Identify which cell holds the provided text, then report its (x, y) central coordinate. 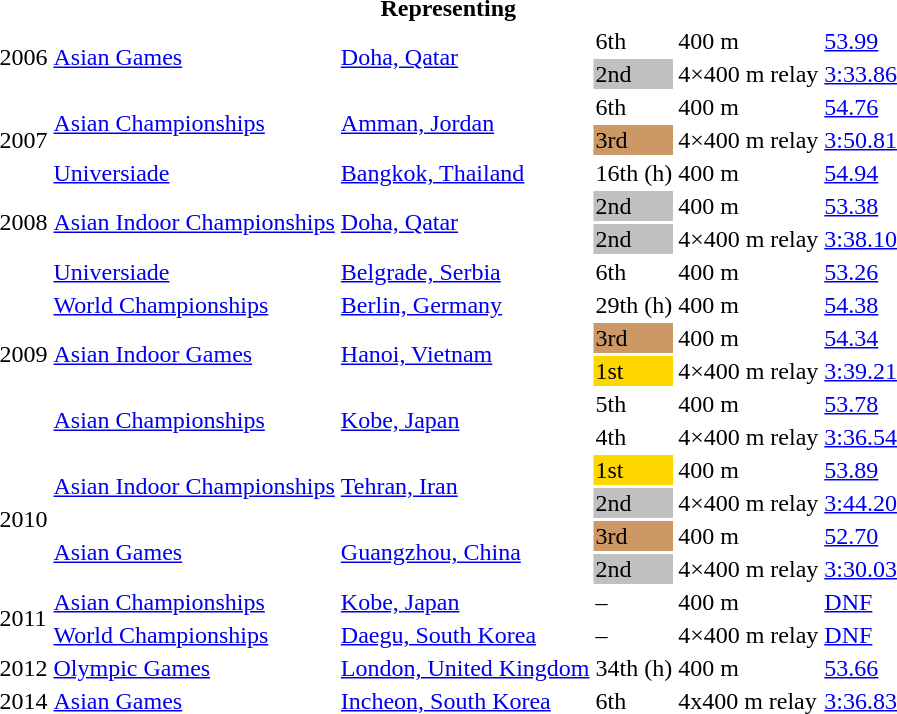
5th (634, 404)
29th (h) (634, 305)
Belgrade, Serbia (465, 272)
Berlin, Germany (465, 305)
Bangkok, Thailand (465, 173)
Amman, Jordan (465, 124)
34th (h) (634, 668)
London, United Kingdom (465, 668)
Daegu, South Korea (465, 635)
Tehran, Iran (465, 486)
Guangzhou, China (465, 552)
4th (634, 437)
16th (h) (634, 173)
Olympic Games (194, 668)
Asian Indoor Games (194, 354)
Hanoi, Vietnam (465, 354)
